Detect which cell encompasses the target text, then output its [X, Y] center coordinate. 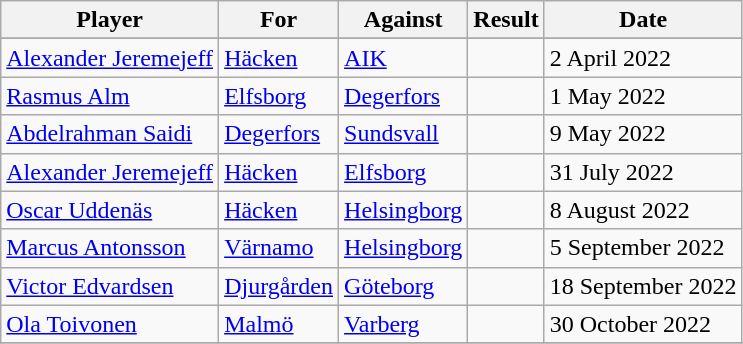
Sundsvall [404, 134]
Rasmus Alm [110, 96]
30 October 2022 [643, 324]
31 July 2022 [643, 172]
5 September 2022 [643, 248]
Victor Edvardsen [110, 286]
Varberg [404, 324]
8 August 2022 [643, 210]
Player [110, 20]
Date [643, 20]
Result [506, 20]
Abdelrahman Saidi [110, 134]
Malmö [279, 324]
Ola Toivonen [110, 324]
18 September 2022 [643, 286]
9 May 2022 [643, 134]
Göteborg [404, 286]
1 May 2022 [643, 96]
Marcus Antonsson [110, 248]
Djurgården [279, 286]
Värnamo [279, 248]
2 April 2022 [643, 58]
Oscar Uddenäs [110, 210]
Against [404, 20]
AIK [404, 58]
For [279, 20]
